Search for the cell housing the specified text and yield its (X, Y) center coordinate. 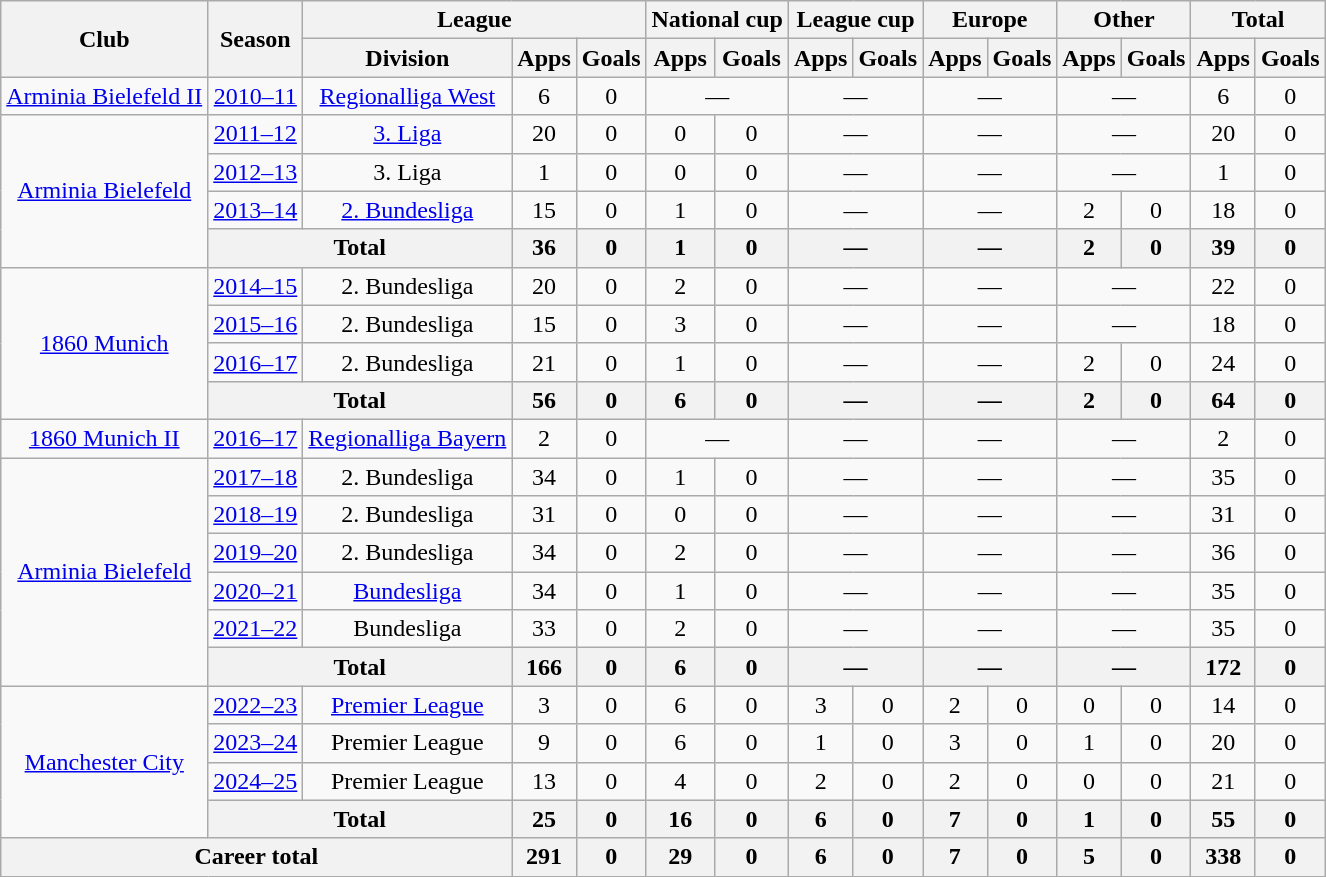
2023–24 (256, 743)
2014–15 (256, 286)
Regionalliga West (408, 96)
National cup (717, 20)
16 (680, 819)
2011–12 (256, 134)
24 (1223, 362)
2022–23 (256, 705)
166 (544, 667)
5 (1089, 857)
2013–14 (256, 210)
4 (680, 781)
2018–19 (256, 515)
Manchester City (104, 762)
2021–22 (256, 629)
Club (104, 39)
291 (544, 857)
Season (256, 39)
55 (1223, 819)
1860 Munich (104, 343)
9 (544, 743)
39 (1223, 248)
2012–13 (256, 172)
2015–16 (256, 324)
14 (1223, 705)
Division (408, 58)
338 (1223, 857)
1860 Munich II (104, 438)
172 (1223, 667)
2020–21 (256, 591)
25 (544, 819)
League cup (855, 20)
29 (680, 857)
13 (544, 781)
64 (1223, 400)
Regionalliga Bayern (408, 438)
Europe (990, 20)
Other (1124, 20)
2010–11 (256, 96)
League (474, 20)
2017–18 (256, 477)
2024–25 (256, 781)
22 (1223, 286)
Career total (256, 857)
Arminia Bielefeld II (104, 96)
56 (544, 400)
2019–20 (256, 553)
33 (544, 629)
